For the text-containing cell, return its midpoint in (x, y) coordinate format. 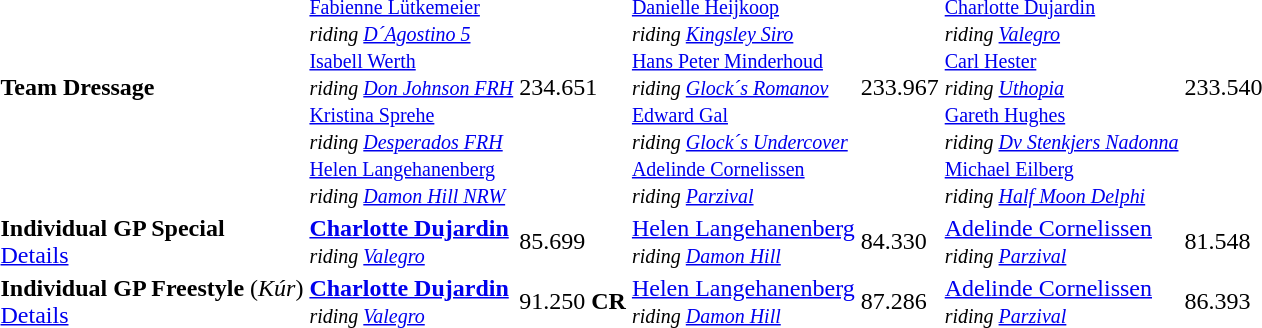
85.699 (573, 242)
84.330 (900, 242)
Charlotte Dujardin riding Valegro (412, 242)
Helen Langehanenberg riding Damon Hill (743, 242)
Adelinde Cornelissen riding Parzival (1062, 242)
